Return [x, y] of the center of cell containing provided text 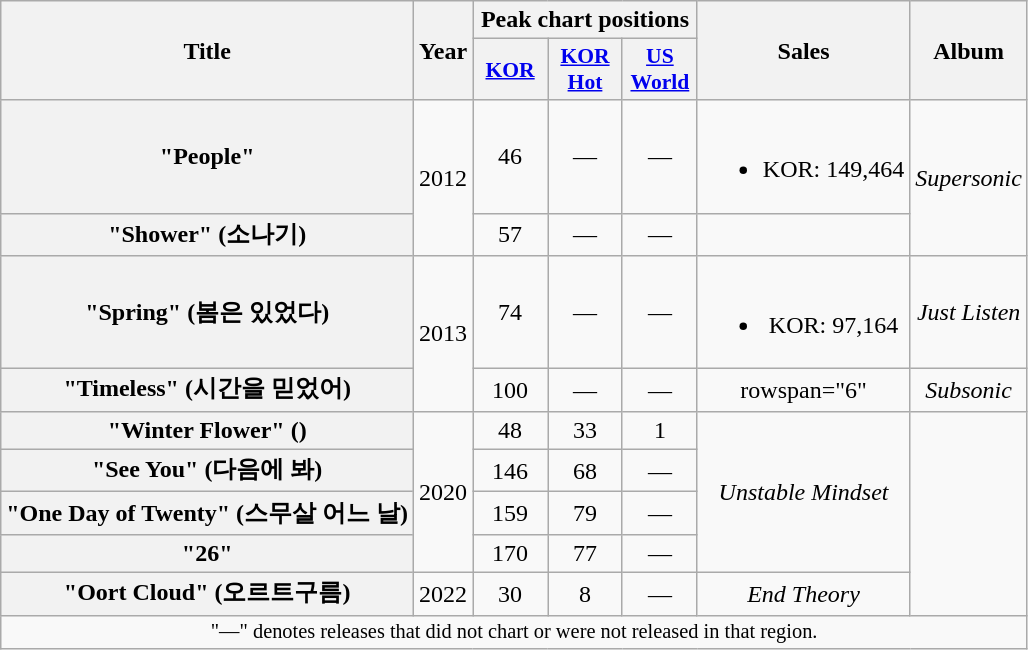
77 [586, 553]
"See You" (다음에 봐) [208, 470]
Just Listen [969, 312]
KORHot [586, 70]
Year [444, 50]
79 [586, 514]
57 [510, 234]
End Theory [803, 594]
159 [510, 514]
170 [510, 553]
74 [510, 312]
"Spring" (봄은 있었다) [208, 312]
Sales [803, 50]
"Timeless" (시간을 믿었어) [208, 390]
146 [510, 470]
2022 [444, 594]
2013 [444, 334]
46 [510, 156]
48 [510, 430]
Supersonic [969, 178]
2012 [444, 178]
Subsonic [969, 390]
2020 [444, 492]
KOR: 97,164 [803, 312]
Album [969, 50]
Unstable Mindset [803, 492]
"Oort Cloud" (오르트구름) [208, 594]
"Winter Flower" () [208, 430]
USWorld [660, 70]
30 [510, 594]
100 [510, 390]
68 [586, 470]
"People" [208, 156]
"Shower" (소나기) [208, 234]
33 [586, 430]
"One Day of Twenty" (스무살 어느 날) [208, 514]
8 [586, 594]
KOR: 149,464 [803, 156]
1 [660, 430]
Title [208, 50]
Peak chart positions [586, 20]
KOR [510, 70]
"26" [208, 553]
"—" denotes releases that did not chart or were not released in that region. [514, 632]
rowspan="6" [803, 390]
